Detect which cell encompasses the target text, then output its [X, Y] center coordinate. 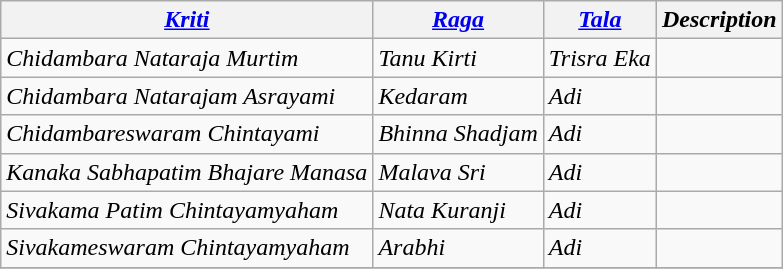
Tanu Kirti [458, 58]
Kanaka Sabhapatim Bhajare Manasa [187, 172]
Description [719, 20]
Tala [600, 20]
Chidambara Natarajam Asrayami [187, 96]
Chidambara Nataraja Murtim [187, 58]
Kriti [187, 20]
Kedaram [458, 96]
Sivakameswaram Chintayamyaham [187, 248]
Nata Kuranji [458, 210]
Sivakama Patim Chintayamyaham [187, 210]
Raga [458, 20]
Chidambareswaram Chintayami [187, 134]
Bhinna Shadjam [458, 134]
Trisra Eka [600, 58]
Arabhi [458, 248]
Malava Sri [458, 172]
